Output the [X, Y] coordinate of the center of the cell containing the given text.  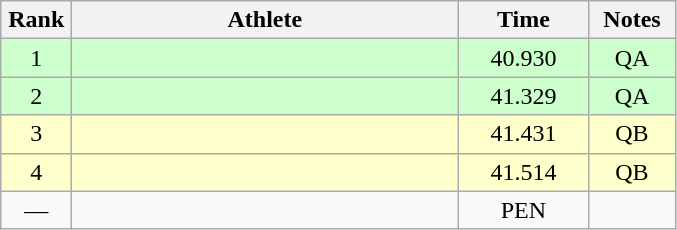
41.431 [524, 134]
Rank [36, 20]
— [36, 210]
PEN [524, 210]
41.514 [524, 172]
Time [524, 20]
2 [36, 96]
Notes [632, 20]
3 [36, 134]
41.329 [524, 96]
1 [36, 58]
40.930 [524, 58]
4 [36, 172]
Athlete [265, 20]
